Capture the cell that displays the provided text and extract its [x, y] central coordinate. 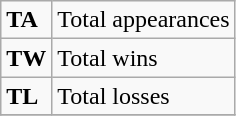
Total losses [144, 96]
TA [26, 20]
TW [26, 58]
Total appearances [144, 20]
TL [26, 96]
Total wins [144, 58]
